Scan for the cell matching the given text and deliver its [X, Y] coordinate at center. 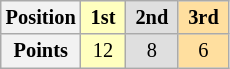
Points [41, 51]
3rd [203, 17]
8 [152, 51]
2nd [152, 17]
12 [104, 51]
6 [203, 51]
Position [41, 17]
1st [104, 17]
